Provide the (X, Y) coordinate of the cell's center where the given text is located.  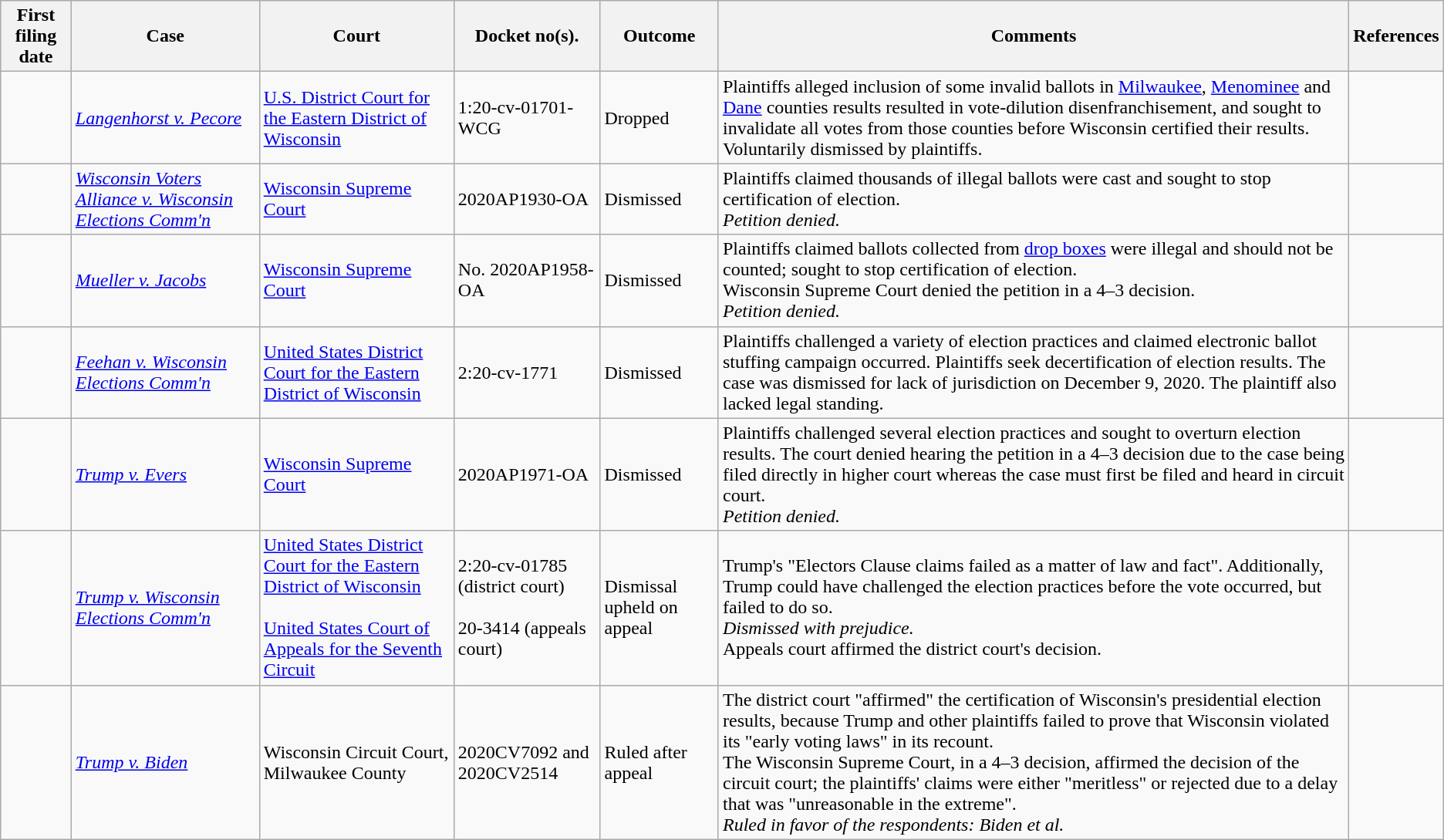
2:20-cv-1771 (527, 372)
Plaintiffs claimed thousands of illegal ballots were cast and sought to stop certification of election.Petition denied. (1034, 199)
2020AP1971-OA (527, 474)
Wisconsin Voters Alliance v. Wisconsin Elections Comm'n (165, 199)
United States District Court for the Eastern District of WisconsinUnited States Court of Appeals for the Seventh Circuit (356, 608)
Docket no(s). (527, 36)
Court (356, 36)
United States District Court for the Eastern District of Wisconsin (356, 372)
Comments (1034, 36)
1:20-cv-01701-WCG (527, 117)
Case (165, 36)
2020CV7092 and 2020CV2514 (527, 762)
Langenhorst v. Pecore (165, 117)
U.S. District Court for the Eastern District of Wisconsin (356, 117)
Mueller v. Jacobs (165, 281)
2:20-cv-01785 (district court)20-3414 (appeals court) (527, 608)
Trump v. Evers (165, 474)
Dropped (659, 117)
Feehan v. Wisconsin Elections Comm'n (165, 372)
Dismissal upheld on appeal (659, 608)
Ruled after appeal (659, 762)
Wisconsin Circuit Court, Milwaukee County (356, 762)
2020AP1930-OA (527, 199)
References (1396, 36)
Trump v. Biden (165, 762)
No. 2020AP1958-OA (527, 281)
First filing date (36, 36)
Trump v. Wisconsin Elections Comm'n (165, 608)
Outcome (659, 36)
